Extract the (x, y) coordinate from the center of the cell holding the provided text.  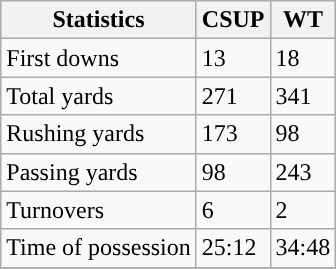
First downs (99, 58)
25:12 (233, 248)
34:48 (303, 248)
341 (303, 96)
Time of possession (99, 248)
Turnovers (99, 210)
Passing yards (99, 172)
13 (233, 58)
Total yards (99, 96)
WT (303, 20)
271 (233, 96)
2 (303, 210)
173 (233, 134)
Statistics (99, 20)
Rushing yards (99, 134)
18 (303, 58)
243 (303, 172)
6 (233, 210)
CSUP (233, 20)
